From the cell containing the given text, extract its center point as [x, y] coordinate. 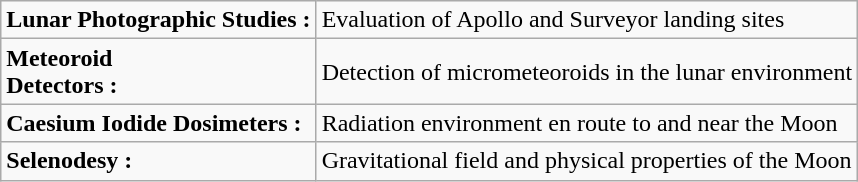
Radiation environment en route to and near the Moon [587, 123]
Caesium Iodide Dosimeters : [158, 123]
MeteoroidDetectors : [158, 72]
Lunar Photographic Studies : [158, 20]
Detection of micrometeoroids in the lunar environment [587, 72]
Gravitational field and physical properties of the Moon [587, 161]
Selenodesy : [158, 161]
Evaluation of Apollo and Surveyor landing sites [587, 20]
